From the cell containing the given text, extract its center point as (x, y) coordinate. 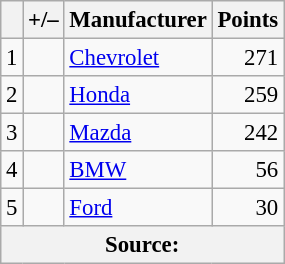
259 (248, 95)
BMW (138, 170)
56 (248, 170)
Mazda (138, 133)
2 (12, 95)
1 (12, 58)
Ford (138, 208)
Points (248, 20)
+/– (44, 20)
30 (248, 208)
5 (12, 208)
271 (248, 58)
Source: (142, 245)
Manufacturer (138, 20)
3 (12, 133)
Chevrolet (138, 58)
242 (248, 133)
4 (12, 170)
Honda (138, 95)
